Find where the given text appears and provide that cell's center as [X, Y] coordinate. 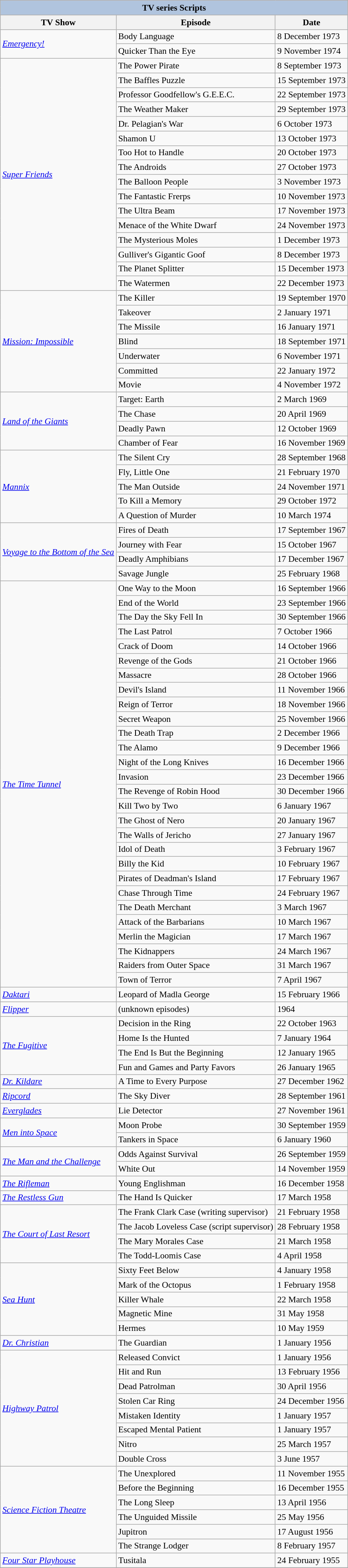
Crack of Doom [195, 647]
22 December 1973 [311, 284]
17 November 1973 [311, 211]
26 January 1965 [311, 1067]
Ripcord [59, 1096]
The Walls of Jericho [195, 835]
The Frank Clark Case (writing supervisor) [195, 1212]
Kill Two by Two [195, 806]
The Restless Gun [59, 1198]
9 November 1974 [311, 51]
Devil's Island [195, 690]
Four Star Playhouse [59, 1561]
The Time Tunnel [59, 784]
Everglades [59, 1111]
31 March 1967 [311, 965]
22 October 1963 [311, 1024]
3 June 1957 [311, 1459]
The Rifleman [59, 1183]
Science Fiction Theatre [59, 1510]
2 January 1971 [311, 312]
The Ultra Beam [195, 211]
The Missile [195, 327]
27 January 1967 [311, 835]
3 February 1967 [311, 849]
The Man Outside [195, 487]
10 February 1967 [311, 864]
Episode [195, 22]
25 March 1957 [311, 1445]
(unknown episodes) [195, 1009]
27 November 1961 [311, 1111]
11 November 1955 [311, 1473]
17 March 1958 [311, 1198]
Massacre [195, 675]
Mistaken Identity [195, 1416]
13 October 1973 [311, 139]
Killer Whale [195, 1300]
10 March 1974 [311, 516]
22 March 1958 [311, 1300]
21 October 1966 [311, 661]
10 May 1959 [311, 1328]
Men into Space [59, 1133]
13 February 1956 [311, 1372]
Body Language [195, 37]
Decision in the Ring [195, 1024]
Chase Through Time [195, 893]
The Death Trap [195, 733]
2 March 1969 [311, 400]
Young Englishman [195, 1183]
The Unguided Missile [195, 1517]
30 April 1956 [311, 1387]
10 March 1967 [311, 922]
The Mysterious Moles [195, 240]
Tusitala [195, 1561]
The Fugitive [59, 1045]
20 January 1967 [311, 820]
The Last Patrol [195, 632]
The Killer [195, 298]
Mission: Impossible [59, 341]
14 October 1966 [311, 647]
17 December 1967 [311, 559]
17 February 1967 [311, 879]
Lie Detector [195, 1111]
30 December 1966 [311, 792]
6 January 1967 [311, 806]
28 September 1968 [311, 458]
16 September 1966 [311, 588]
Merlin the Magician [195, 937]
22 January 1972 [311, 371]
24 December 1956 [311, 1401]
One Way to the Moon [195, 588]
25 May 1956 [311, 1517]
28 September 1961 [311, 1096]
30 September 1966 [311, 617]
4 January 1958 [311, 1271]
Town of Terror [195, 980]
13 April 1956 [311, 1503]
Home Is the Hunted [195, 1038]
21 February 1958 [311, 1212]
The Power Pirate [195, 66]
Leopard of Madla George [195, 995]
Date [311, 22]
25 February 1968 [311, 574]
Pirates of Deadman's Island [195, 879]
19 September 1970 [311, 298]
12 October 1969 [311, 429]
30 September 1959 [311, 1125]
Night of the Long Knives [195, 763]
Super Friends [59, 175]
4 April 1958 [311, 1256]
20 April 1969 [311, 414]
26 September 1959 [311, 1155]
The End Is But the Beginning [195, 1053]
A Time to Every Purpose [195, 1082]
Invasion [195, 777]
Target: Earth [195, 400]
7 October 1966 [311, 632]
Hit and Run [195, 1372]
Sea Hunt [59, 1300]
Highway Patrol [59, 1408]
24 March 1967 [311, 951]
The Long Sleep [195, 1503]
Too Hot to Handle [195, 153]
Menace of the White Dwarf [195, 226]
11 November 1966 [311, 690]
The Balloon People [195, 182]
Quicker Than the Eye [195, 51]
Professor Goodfellow's G.E.E.C. [195, 95]
The Death Merchant [195, 908]
23 December 1966 [311, 777]
3 November 1973 [311, 182]
The Watermen [195, 284]
Released Convict [195, 1357]
Odds Against Survival [195, 1155]
The Hand Is Quicker [195, 1198]
31 May 1958 [311, 1314]
8 September 1973 [311, 66]
Underwater [195, 356]
16 December 1958 [311, 1183]
Mannix [59, 487]
Fun and Games and Party Favors [195, 1067]
7 April 1967 [311, 980]
Dr. Christian [59, 1343]
16 December 1966 [311, 763]
Stolen Car Ring [195, 1401]
29 September 1973 [311, 110]
Idol of Death [195, 849]
TV Show [59, 22]
Chamber of Fear [195, 443]
The Guardian [195, 1343]
27 December 1962 [311, 1082]
1 February 1958 [311, 1285]
Emergency! [59, 44]
4 November 1972 [311, 385]
Sixty Feet Below [195, 1271]
12 January 1965 [311, 1053]
24 November 1973 [311, 226]
Movie [195, 385]
The Fantastic Frerps [195, 196]
The Ghost of Nero [195, 820]
The Day the Sky Fell In [195, 617]
Savage Jungle [195, 574]
The Androids [195, 167]
Blind [195, 342]
6 October 1973 [311, 124]
The Jacob Loveless Case (script supervisor) [195, 1227]
Hermes [195, 1328]
8 February 1957 [311, 1546]
The Sky Diver [195, 1096]
15 October 1967 [311, 545]
End of the World [195, 603]
16 November 1969 [311, 443]
Fly, Little One [195, 472]
Double Cross [195, 1459]
Jupitron [195, 1532]
The Kidnappers [195, 951]
21 February 1970 [311, 472]
The Baffles Puzzle [195, 80]
23 September 1966 [311, 603]
Magnetic Mine [195, 1314]
Daktari [59, 995]
Fires of Death [195, 530]
16 January 1971 [311, 327]
21 March 1958 [311, 1241]
17 September 1967 [311, 530]
17 August 1956 [311, 1532]
Flipper [59, 1009]
Raiders from Outer Space [195, 965]
The Revenge of Robin Hood [195, 792]
The Man and the Challenge [59, 1162]
10 November 1973 [311, 196]
Deadly Pawn [195, 429]
Committed [195, 371]
17 March 1967 [311, 937]
2 December 1966 [311, 733]
The Alamo [195, 748]
15 February 1966 [311, 995]
The Mary Morales Case [195, 1241]
24 February 1955 [311, 1561]
27 October 1973 [311, 167]
28 February 1958 [311, 1227]
Before the Beginning [195, 1488]
A Question of Murder [195, 516]
The Todd-Loomis Case [195, 1256]
Gulliver's Gigantic Goof [195, 255]
Reign of Terror [195, 704]
Escaped Mental Patient [195, 1430]
22 September 1973 [311, 95]
Dr. Kildare [59, 1082]
The Court of Last Resort [59, 1234]
Takeover [195, 312]
1964 [311, 1009]
To Kill a Memory [195, 501]
9 December 1966 [311, 748]
The Silent Cry [195, 458]
15 December 1973 [311, 269]
Deadly Amphibians [195, 559]
16 December 1955 [311, 1488]
24 February 1967 [311, 893]
The Weather Maker [195, 110]
White Out [195, 1169]
TV series Scripts [174, 8]
Voyage to the Bottom of the Sea [59, 552]
6 November 1971 [311, 356]
Secret Weapon [195, 719]
Land of the Giants [59, 421]
15 September 1973 [311, 80]
25 November 1966 [311, 719]
Dead Patrolman [195, 1387]
Attack of the Barbarians [195, 922]
29 October 1972 [311, 501]
18 September 1971 [311, 342]
Dr. Pelagian's War [195, 124]
The Unexplored [195, 1473]
3 March 1967 [311, 908]
Revenge of the Gods [195, 661]
The Planet Splitter [195, 269]
The Strange Lodger [195, 1546]
Mark of the Octopus [195, 1285]
The Chase [195, 414]
7 January 1964 [311, 1038]
Billy the Kid [195, 864]
24 November 1971 [311, 487]
Nitro [195, 1445]
Shamon U [195, 139]
Tankers in Space [195, 1140]
1 December 1973 [311, 240]
Moon Probe [195, 1125]
Journey with Fear [195, 545]
20 October 1973 [311, 153]
18 November 1966 [311, 704]
28 October 1966 [311, 675]
6 January 1960 [311, 1140]
14 November 1959 [311, 1169]
